Provide the [X, Y] coordinate of the cell's center where the given text is located.  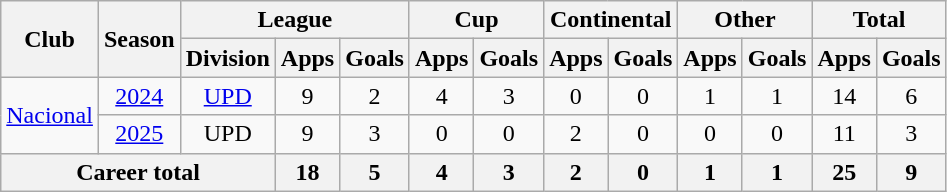
11 [844, 134]
Total [879, 20]
18 [307, 172]
2025 [139, 134]
League [294, 20]
Cup [476, 20]
5 [375, 172]
Other [745, 20]
Division [228, 58]
Club [50, 39]
Continental [611, 20]
14 [844, 96]
Nacional [50, 115]
25 [844, 172]
Career total [138, 172]
Season [139, 39]
2024 [139, 96]
6 [911, 96]
